Output the (X, Y) coordinate of the center of the cell containing the given text.  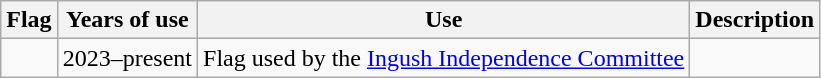
Flag used by the Ingush Independence Committee (444, 58)
Description (755, 20)
Use (444, 20)
2023–present (127, 58)
Years of use (127, 20)
Flag (29, 20)
